Locate the cell with the specified text and output its (X, Y) center coordinate. 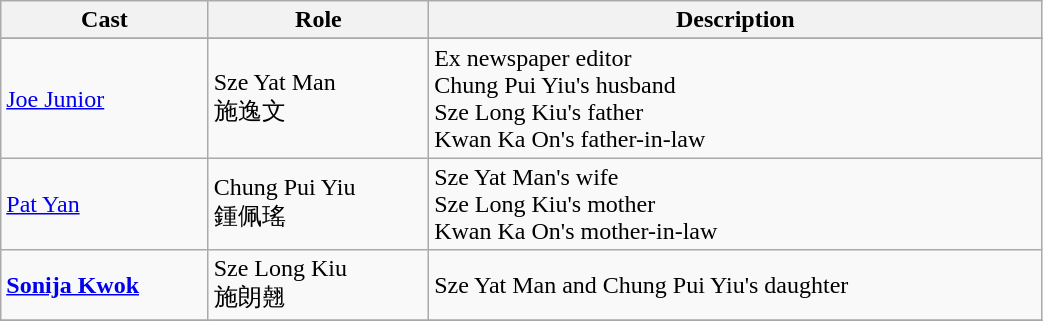
Sonija Kwok (104, 285)
Sze Long Kiu施朗翹 (318, 285)
Sze Yat Man and Chung Pui Yiu's daughter (736, 285)
Sze Yat Man施逸文 (318, 98)
Ex newspaper editorChung Pui Yiu's husbandSze Long Kiu's fatherKwan Ka On's father-in-law (736, 98)
Chung Pui Yiu鍾佩瑤 (318, 204)
Description (736, 20)
Role (318, 20)
Cast (104, 20)
Joe Junior (104, 98)
Sze Yat Man's wifeSze Long Kiu's motherKwan Ka On's mother-in-law (736, 204)
Pat Yan (104, 204)
